Determine the (X, Y) coordinate at the center of the cell enclosing the given text.  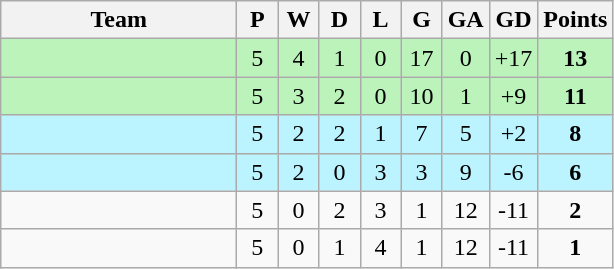
17 (422, 58)
Team (119, 20)
13 (576, 58)
D (340, 20)
9 (466, 172)
GA (466, 20)
+2 (514, 134)
-6 (514, 172)
P (258, 20)
8 (576, 134)
GD (514, 20)
L (380, 20)
Points (576, 20)
10 (422, 96)
7 (422, 134)
11 (576, 96)
+9 (514, 96)
6 (576, 172)
G (422, 20)
+17 (514, 58)
W (298, 20)
